Capture the cell that displays the provided text and extract its [x, y] central coordinate. 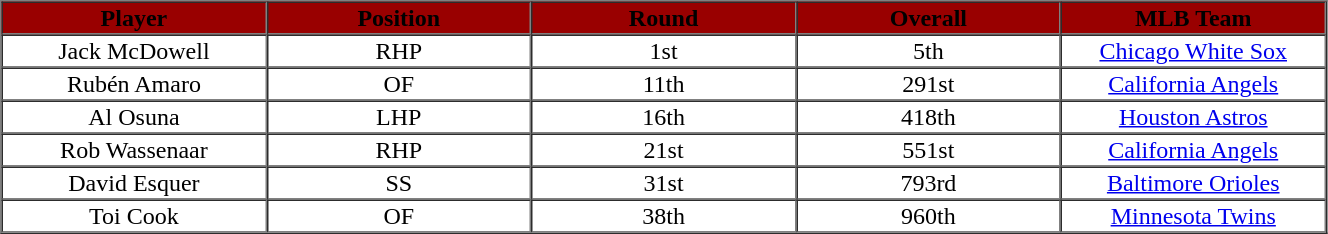
11th [664, 84]
960th [928, 216]
16th [664, 116]
21st [664, 150]
31st [664, 182]
Round [664, 18]
SS [398, 182]
Position [398, 18]
Toi Cook [134, 216]
Rubén Amaro [134, 84]
David Esquer [134, 182]
Jack McDowell [134, 50]
Al Osuna [134, 116]
MLB Team [1194, 18]
551st [928, 150]
Houston Astros [1194, 116]
1st [664, 50]
Baltimore Orioles [1194, 182]
291st [928, 84]
Chicago White Sox [1194, 50]
LHP [398, 116]
Rob Wassenaar [134, 150]
Player [134, 18]
Overall [928, 18]
Minnesota Twins [1194, 216]
793rd [928, 182]
5th [928, 50]
38th [664, 216]
418th [928, 116]
